Extract the [x, y] coordinate from the center of the cell holding the provided text.  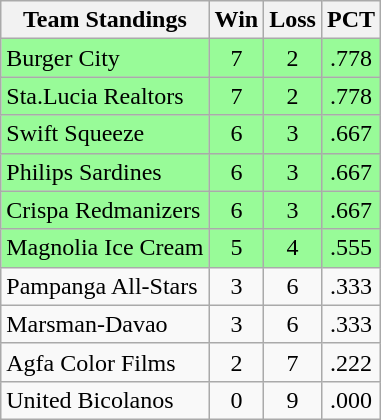
5 [236, 248]
Swift Squeeze [105, 134]
9 [293, 400]
.222 [350, 362]
Sta.Lucia Realtors [105, 96]
Team Standings [105, 20]
PCT [350, 20]
Win [236, 20]
Crispa Redmanizers [105, 210]
Magnolia Ice Cream [105, 248]
0 [236, 400]
.000 [350, 400]
Burger City [105, 58]
Philips Sardines [105, 172]
Pampanga All-Stars [105, 286]
Marsman-Davao [105, 324]
Agfa Color Films [105, 362]
United Bicolanos [105, 400]
Loss [293, 20]
4 [293, 248]
.555 [350, 248]
